Capture the cell that displays the provided text and extract its (X, Y) central coordinate. 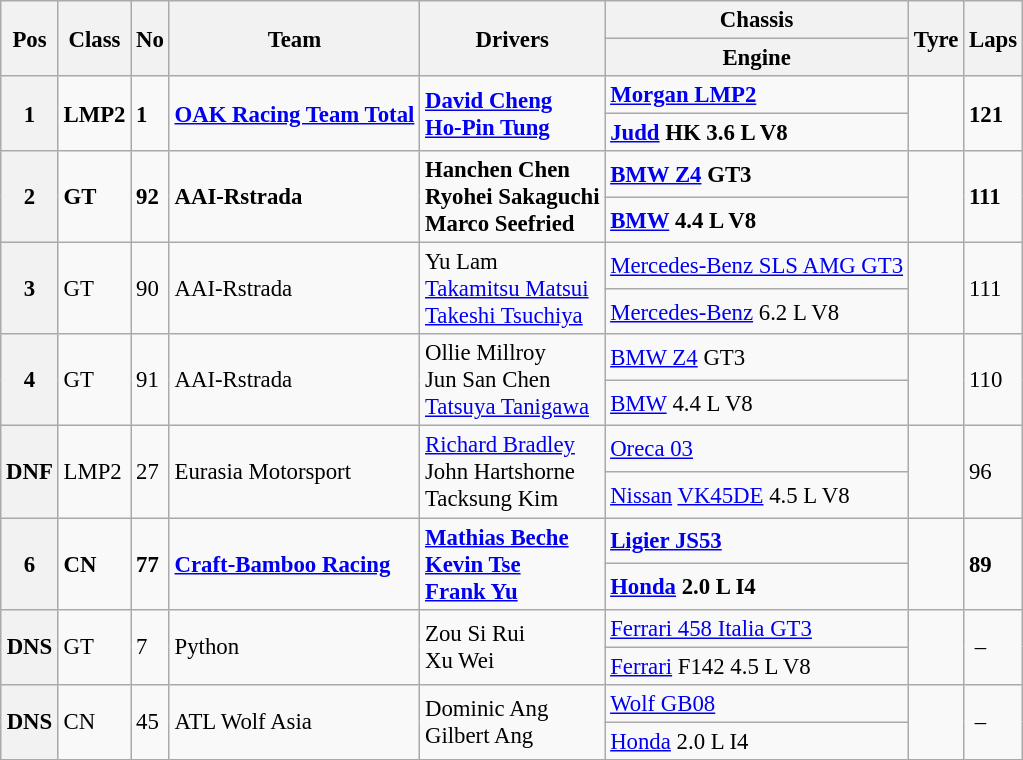
110 (994, 380)
Richard Bradley John Hartshorne Tacksung Kim (512, 472)
Mathias Beche Kevin Tse Frank Yu (512, 564)
No (150, 38)
Hanchen Chen Ryohei Sakaguchi Marco Seefried (512, 197)
Mercedes-Benz SLS AMG GT3 (757, 266)
Oreca 03 (757, 449)
DNF (30, 472)
Yu Lam Takamitsu Matsui Takeshi Tsuchiya (512, 289)
27 (150, 472)
91 (150, 380)
Python (294, 646)
Engine (757, 58)
Chassis (757, 20)
Mercedes-Benz 6.2 L V8 (757, 312)
Pos (30, 38)
Ollie Millroy Jun San Chen Tatsuya Tanigawa (512, 380)
Drivers (512, 38)
Tyre (936, 38)
4 (30, 380)
Ferrari F142 4.5 L V8 (757, 666)
Judd HK 3.6 L V8 (757, 133)
ATL Wolf Asia (294, 722)
David Cheng Ho-Pin Tung (512, 114)
Laps (994, 38)
Dominic Ang Gilbert Ang (512, 722)
45 (150, 722)
Nissan VK45DE 4.5 L V8 (757, 495)
Zou Si Rui Xu Wei (512, 646)
Ferrari 458 Italia GT3 (757, 628)
92 (150, 197)
Eurasia Motorsport (294, 472)
6 (30, 564)
90 (150, 289)
Craft-Bamboo Racing (294, 564)
Ligier JS53 (757, 541)
Wolf GB08 (757, 703)
Morgan LMP2 (757, 95)
121 (994, 114)
Team (294, 38)
Class (94, 38)
89 (994, 564)
77 (150, 564)
2 (30, 197)
3 (30, 289)
96 (994, 472)
OAK Racing Team Total (294, 114)
7 (150, 646)
